For the text-containing cell, return its midpoint in (x, y) coordinate format. 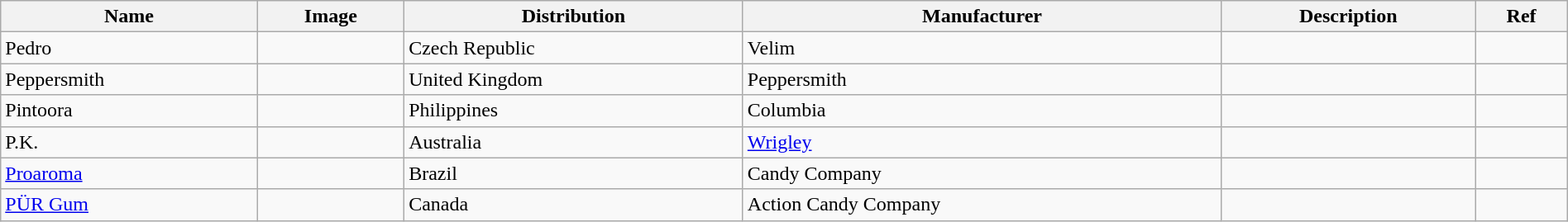
Description (1348, 17)
P.K. (129, 142)
Manufacturer (982, 17)
Philippines (574, 111)
Name (129, 17)
Canada (574, 205)
Candy Company (982, 173)
Columbia (982, 111)
Action Candy Company (982, 205)
Brazil (574, 173)
Pintoora (129, 111)
Ref (1522, 17)
Australia (574, 142)
PÜR Gum (129, 205)
Proaroma (129, 173)
Czech Republic (574, 48)
Pedro (129, 48)
Distribution (574, 17)
Velim (982, 48)
Wrigley (982, 142)
United Kingdom (574, 79)
Image (331, 17)
